Locate the cell with the specified text and output its [X, Y] center coordinate. 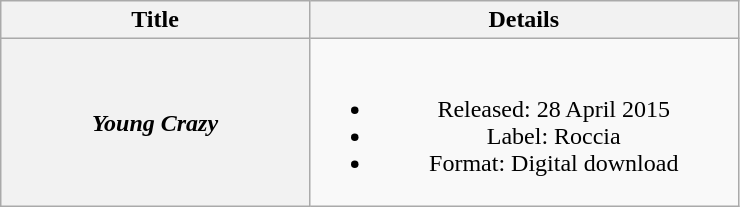
Young Crazy [156, 122]
Released: 28 April 2015Label: RocciaFormat: Digital download [524, 122]
Title [156, 20]
Details [524, 20]
